Return [X, Y] of the center of cell containing provided text 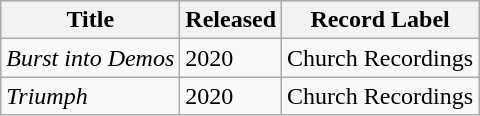
Triumph [90, 96]
Released [231, 20]
Title [90, 20]
Record Label [380, 20]
Burst into Demos [90, 58]
